Capture the cell that displays the provided text and extract its [X, Y] central coordinate. 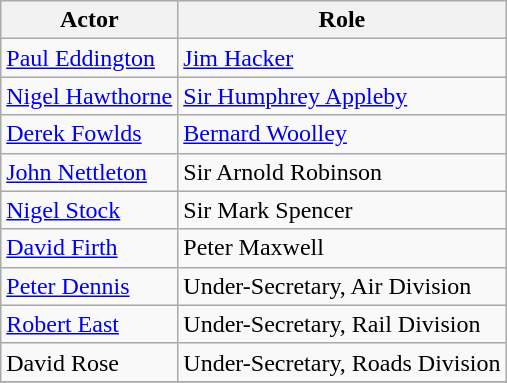
Derek Fowlds [90, 134]
Paul Eddington [90, 58]
Sir Mark Spencer [342, 210]
Under-Secretary, Air Division [342, 286]
Peter Maxwell [342, 248]
Under-Secretary, Roads Division [342, 362]
Sir Arnold Robinson [342, 172]
Robert East [90, 324]
Peter Dennis [90, 286]
David Firth [90, 248]
John Nettleton [90, 172]
Bernard Woolley [342, 134]
Nigel Hawthorne [90, 96]
Sir Humphrey Appleby [342, 96]
Role [342, 20]
David Rose [90, 362]
Nigel Stock [90, 210]
Jim Hacker [342, 58]
Actor [90, 20]
Under-Secretary, Rail Division [342, 324]
